Pinpoint the cell where the given text exists, returning its (X, Y) midpoint coordinate. 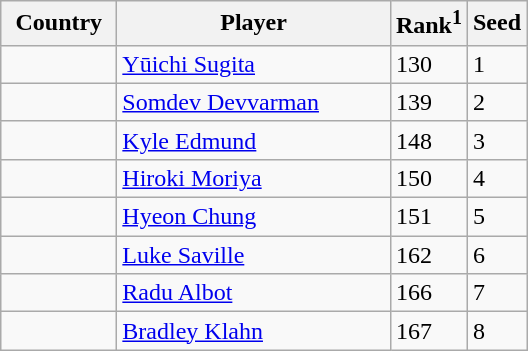
Kyle Edmund (254, 140)
7 (496, 293)
162 (428, 255)
Rank1 (428, 24)
5 (496, 217)
3 (496, 140)
Hyeon Chung (254, 217)
139 (428, 102)
Luke Saville (254, 255)
6 (496, 255)
Seed (496, 24)
Hiroki Moriya (254, 178)
Somdev Devvarman (254, 102)
2 (496, 102)
1 (496, 64)
Player (254, 24)
Radu Albot (254, 293)
148 (428, 140)
167 (428, 331)
8 (496, 331)
151 (428, 217)
150 (428, 178)
4 (496, 178)
Bradley Klahn (254, 331)
130 (428, 64)
Yūichi Sugita (254, 64)
166 (428, 293)
Country (59, 24)
